Provide the [x, y] coordinate of the cell's center where the given text is located.  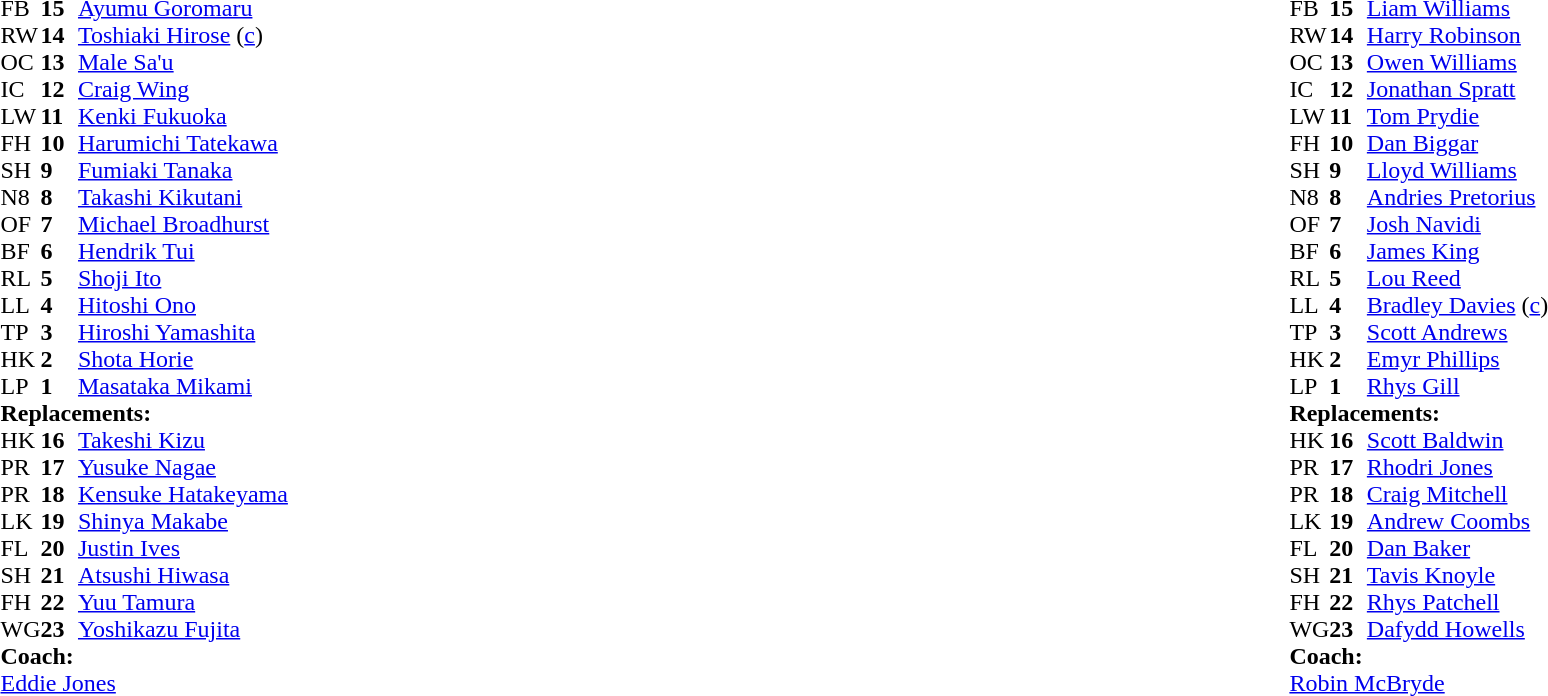
Justin Ives [183, 548]
Tavis Knoyle [1458, 576]
Yuu Tamura [183, 602]
Fumiaki Tanaka [183, 170]
Shoji Ito [183, 278]
Dan Biggar [1458, 144]
Rhys Gill [1458, 386]
Bradley Davies (c) [1458, 306]
Andries Pretorius [1458, 198]
Scott Baldwin [1458, 440]
Lloyd Williams [1458, 170]
Lou Reed [1458, 278]
Yusuke Nagae [183, 468]
Hitoshi Ono [183, 306]
Hendrik Tui [183, 252]
Takashi Kikutani [183, 198]
Jonathan Spratt [1458, 90]
Kensuke Hatakeyama [183, 494]
Dan Baker [1458, 548]
Andrew Coombs [1458, 522]
Atsushi Hiwasa [183, 576]
Shinya Makabe [183, 522]
Rhys Patchell [1458, 602]
Harry Robinson [1458, 36]
Scott Andrews [1458, 332]
Owen Williams [1458, 62]
James King [1458, 252]
Michael Broadhurst [183, 224]
Kenki Fukuoka [183, 116]
Tom Prydie [1458, 116]
Toshiaki Hirose (c) [183, 36]
Emyr Phillips [1458, 360]
Craig Mitchell [1458, 494]
Josh Navidi [1458, 224]
Shota Horie [183, 360]
Harumichi Tatekawa [183, 144]
Craig Wing [183, 90]
Dafydd Howells [1458, 630]
Yoshikazu Fujita [183, 630]
Hiroshi Yamashita [183, 332]
Takeshi Kizu [183, 440]
Masataka Mikami [183, 386]
Male Sa'u [183, 62]
Rhodri Jones [1458, 468]
